Pinpoint the cell where the given text exists, returning its [x, y] midpoint coordinate. 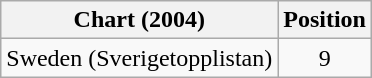
Position [325, 20]
Chart (2004) [140, 20]
9 [325, 58]
Sweden (Sverigetopplistan) [140, 58]
